Identify which cell holds the provided text, then report its [X, Y] central coordinate. 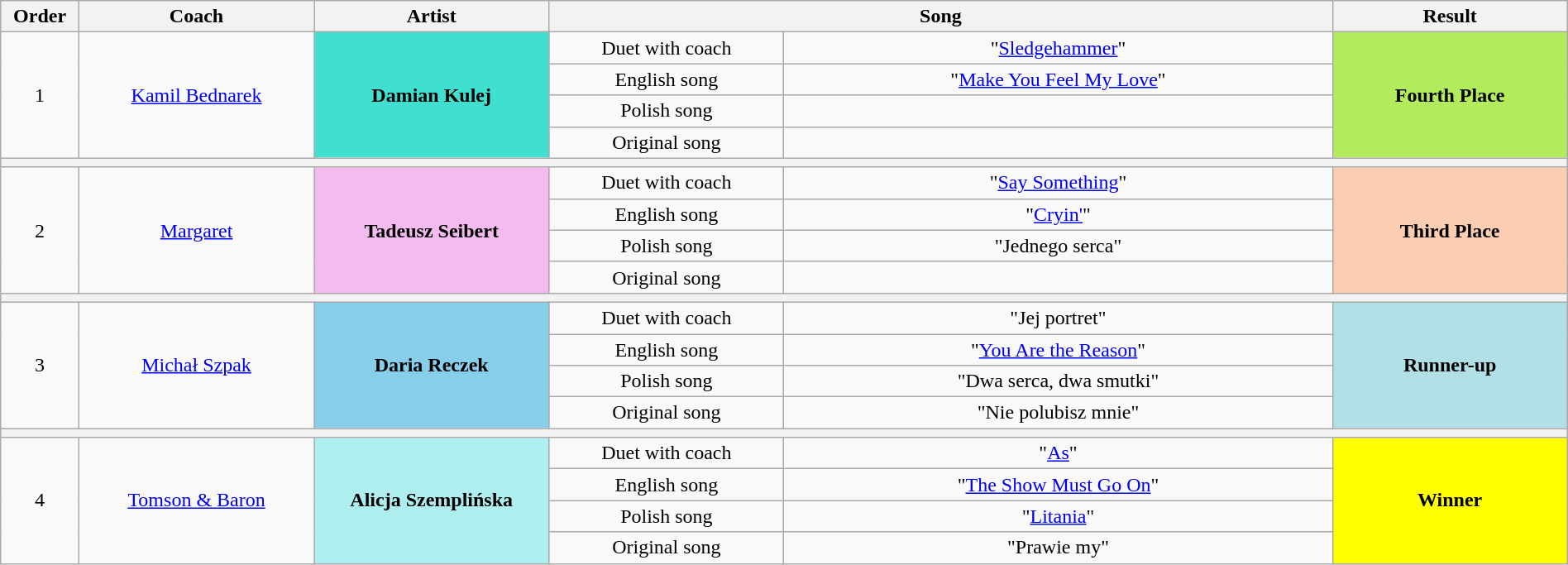
Michał Szpak [196, 365]
"Make You Feel My Love" [1059, 79]
"Prawie my" [1059, 548]
"Litania" [1059, 516]
2 [40, 230]
"You Are the Reason" [1059, 350]
1 [40, 95]
"Nie polubisz mnie" [1059, 413]
"Say Something" [1059, 183]
Daria Reczek [432, 365]
Damian Kulej [432, 95]
4 [40, 500]
Result [1450, 17]
Song [941, 17]
"Sledgehammer" [1059, 48]
3 [40, 365]
Runner-up [1450, 365]
"Cryin'" [1059, 214]
Margaret [196, 230]
"The Show Must Go On" [1059, 485]
Coach [196, 17]
Fourth Place [1450, 95]
Alicja Szemplińska [432, 500]
"Jednego serca" [1059, 246]
Kamil Bednarek [196, 95]
"Dwa serca, dwa smutki" [1059, 381]
Winner [1450, 500]
"Jej portret" [1059, 318]
Tadeusz Seibert [432, 230]
Artist [432, 17]
Third Place [1450, 230]
Order [40, 17]
Tomson & Baron [196, 500]
"As" [1059, 453]
